Determine the (x, y) coordinate at the center of the cell enclosing the given text.  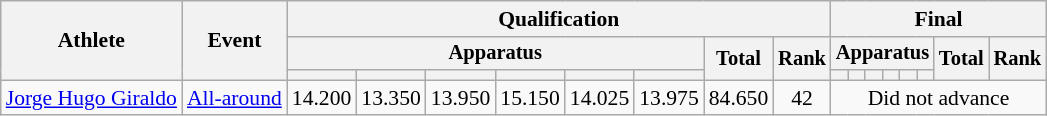
Did not advance (938, 98)
13.950 (460, 98)
Athlete (92, 40)
13.350 (390, 98)
All-around (234, 98)
84.650 (738, 98)
14.200 (322, 98)
Qualification (559, 19)
Final (938, 19)
14.025 (600, 98)
42 (802, 98)
13.975 (668, 98)
Event (234, 40)
15.150 (530, 98)
Jorge Hugo Giraldo (92, 98)
